Provide the [X, Y] coordinate of the cell's center where the given text is located.  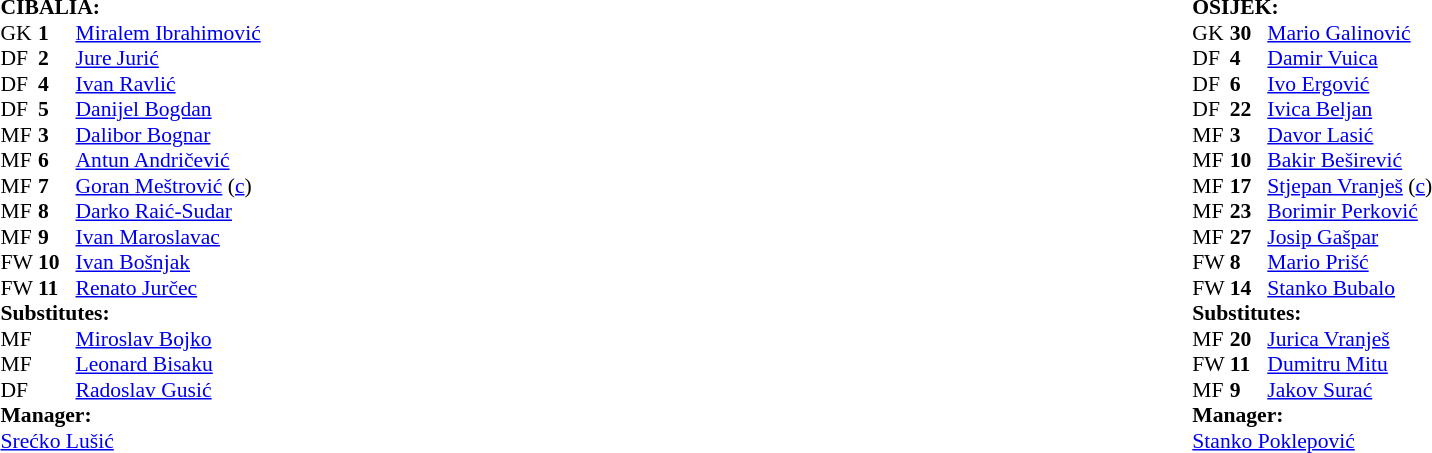
5 [57, 109]
Darko Raić-Sudar [185, 211]
30 [1249, 33]
Dalibor Bognar [185, 135]
Manager: [146, 415]
Radoslav Gusić [185, 390]
Ivan Bošnjak [185, 263]
Leonard Bisaku [185, 365]
Jure Jurić [185, 59]
27 [1249, 237]
14 [1249, 288]
2 [57, 59]
Miralem Ibrahimović [185, 33]
Danijel Bogdan [185, 109]
22 [1249, 109]
Renato Jurčec [185, 288]
20 [1249, 339]
Ivan Ravlić [185, 84]
1 [57, 33]
Goran Meštrović (c) [185, 186]
Antun Andričević [185, 161]
17 [1249, 186]
23 [1249, 211]
Substitutes: [146, 313]
Miroslav Bojko [185, 339]
7 [57, 186]
Ivan Maroslavac [185, 237]
